Extract the [X, Y] coordinate from the center of the cell holding the provided text.  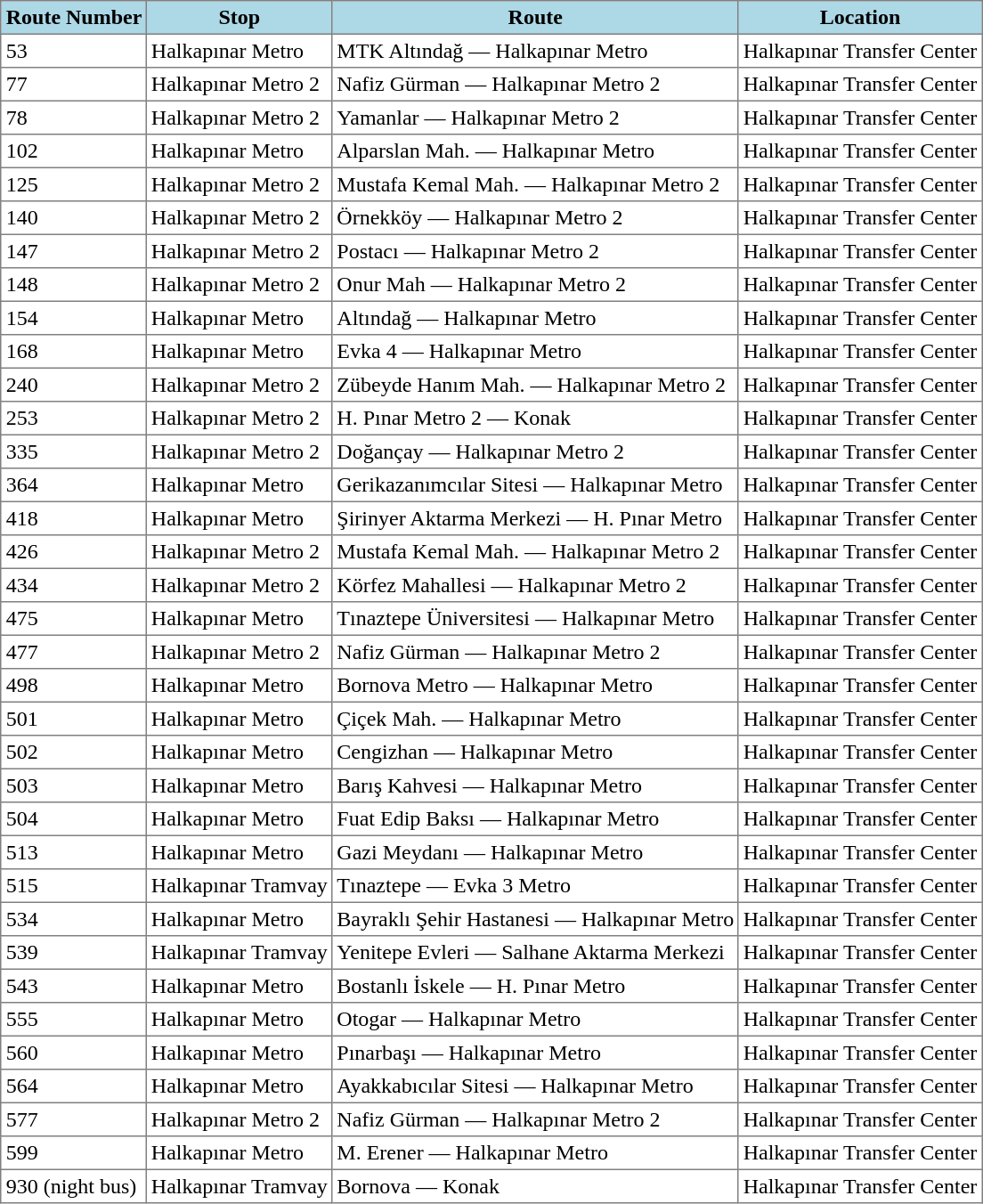
501 [73, 719]
504 [73, 819]
Postacı — Halkapınar Metro 2 [535, 251]
Bayraklı Şehir Hastanesi — Halkapınar Metro [535, 919]
M. Erener — Halkapınar Metro [535, 1153]
Barış Kahvesi — Halkapınar Metro [535, 785]
240 [73, 385]
599 [73, 1153]
Cengizhan — Halkapınar Metro [535, 752]
Otogar — Halkapınar Metro [535, 1020]
MTK Altındağ — Halkapınar Metro [535, 51]
Tınaztepe — Evka 3 Metro [535, 886]
140 [73, 218]
148 [73, 285]
Route [535, 18]
102 [73, 151]
Örnekköy — Halkapınar Metro 2 [535, 218]
498 [73, 686]
Yamanlar — Halkapınar Metro 2 [535, 118]
Körfez Mahallesi — Halkapınar Metro 2 [535, 585]
Ayakkabıcılar Sitesi — Halkapınar Metro [535, 1086]
Tınaztepe Üniversitesi — Halkapınar Metro [535, 619]
H. Pınar Metro 2 — Konak [535, 419]
Onur Mah — Halkapınar Metro 2 [535, 285]
Doğançay — Halkapınar Metro 2 [535, 451]
Stop [240, 18]
426 [73, 552]
Evka 4 — Halkapınar Metro [535, 352]
125 [73, 184]
364 [73, 485]
78 [73, 118]
539 [73, 953]
543 [73, 986]
Bornova Metro — Halkapınar Metro [535, 686]
Route Number [73, 18]
477 [73, 652]
434 [73, 585]
475 [73, 619]
Gazi Meydanı — Halkapınar Metro [535, 852]
Zübeyde Hanım Mah. — Halkapınar Metro 2 [535, 385]
930 (night bus) [73, 1186]
154 [73, 318]
503 [73, 785]
515 [73, 886]
53 [73, 51]
564 [73, 1086]
Pınarbaşı — Halkapınar Metro [535, 1053]
147 [73, 251]
Altındağ — Halkapınar Metro [535, 318]
335 [73, 451]
513 [73, 852]
418 [73, 518]
Bostanlı İskele — H. Pınar Metro [535, 986]
560 [73, 1053]
Yenitepe Evleri — Salhane Aktarma Merkezi [535, 953]
Fuat Edip Baksı — Halkapınar Metro [535, 819]
Çiçek Mah. — Halkapınar Metro [535, 719]
77 [73, 85]
577 [73, 1119]
555 [73, 1020]
502 [73, 752]
253 [73, 419]
Gerikazanımcılar Sitesi — Halkapınar Metro [535, 485]
168 [73, 352]
534 [73, 919]
Şirinyer Aktarma Merkezi — H. Pınar Metro [535, 518]
Alparslan Mah. — Halkapınar Metro [535, 151]
Location [860, 18]
Bornova — Konak [535, 1186]
